Locate the cell with the specified text and output its [X, Y] center coordinate. 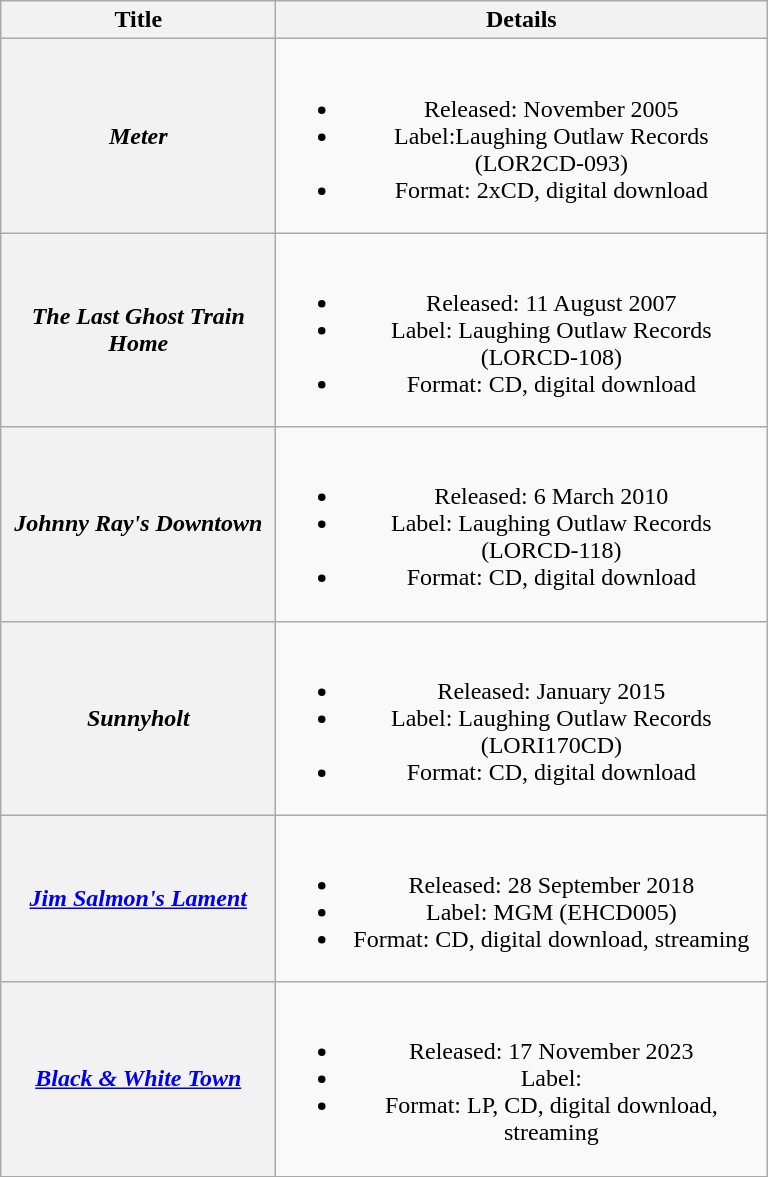
Released: 28 September 2018Label: MGM (EHCD005)Format: CD, digital download, streaming [522, 898]
The Last Ghost Train Home [138, 330]
Released: January 2015Label: Laughing Outlaw Records (LORI170CD)Format: CD, digital download [522, 718]
Meter [138, 136]
Released: 17 November 2023Label:Format: LP, CD, digital download, streaming [522, 1079]
Released: 11 August 2007Label: Laughing Outlaw Records (LORCD-108)Format: CD, digital download [522, 330]
Jim Salmon's Lament [138, 898]
Title [138, 20]
Black & White Town [138, 1079]
Released: 6 March 2010Label: Laughing Outlaw Records (LORCD-118)Format: CD, digital download [522, 524]
Sunnyholt [138, 718]
Johnny Ray's Downtown [138, 524]
Details [522, 20]
Released: November 2005Label:Laughing Outlaw Records (LOR2CD-093)Format: 2xCD, digital download [522, 136]
